Pinpoint the cell where the given text exists, returning its (x, y) midpoint coordinate. 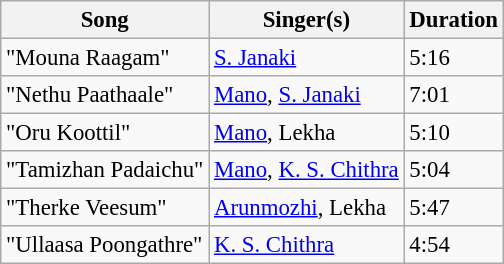
5:47 (454, 208)
Song (105, 20)
K. S. Chithra (306, 245)
"Ullaasa Poongathre" (105, 245)
S. Janaki (306, 58)
"Nethu Paathaale" (105, 95)
Duration (454, 20)
Mano, K. S. Chithra (306, 170)
Mano, Lekha (306, 133)
"Therke Veesum" (105, 208)
Arunmozhi, Lekha (306, 208)
5:16 (454, 58)
Mano, S. Janaki (306, 95)
Singer(s) (306, 20)
5:04 (454, 170)
7:01 (454, 95)
5:10 (454, 133)
"Mouna Raagam" (105, 58)
"Tamizhan Padaichu" (105, 170)
"Oru Koottil" (105, 133)
4:54 (454, 245)
